Pinpoint the cell where the given text exists, returning its (x, y) midpoint coordinate. 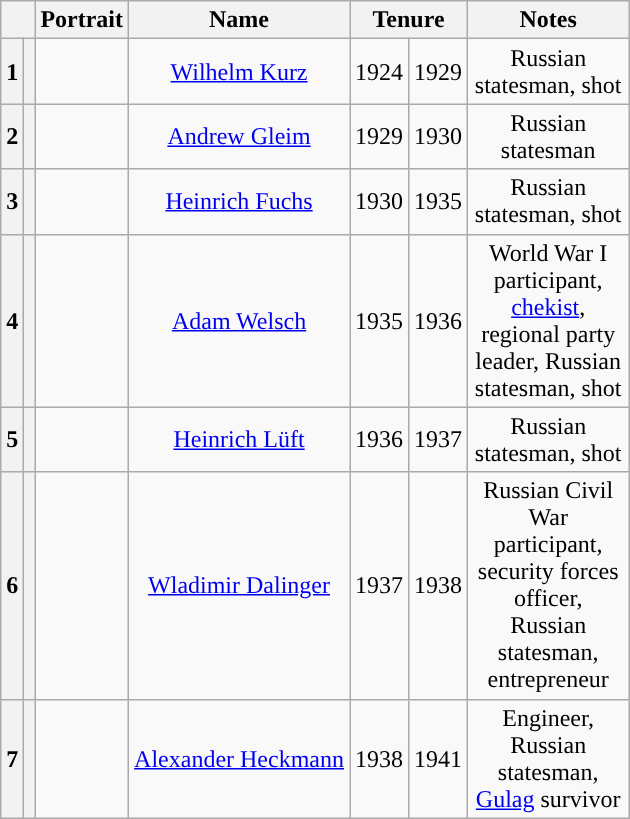
Name (240, 20)
Wilhelm Kurz (240, 72)
6 (12, 586)
Engineer, Russian statesman, Gulag survivor (548, 758)
1 (12, 72)
Heinrich Lüft (240, 440)
Andrew Gleim (240, 136)
Russian Civil War participant, security forces officer, Russian statesman, entrepreneur (548, 586)
5 (12, 440)
1941 (438, 758)
2 (12, 136)
World War I participant, chekist, regional party leader, Russian statesman, shot (548, 320)
Heinrich Fuchs (240, 202)
1924 (380, 72)
Tenure (409, 20)
Portrait (82, 20)
7 (12, 758)
Notes (548, 20)
Adam Welsch (240, 320)
Wladimir Dalinger (240, 586)
3 (12, 202)
Russian statesman (548, 136)
4 (12, 320)
Alexander Heckmann (240, 758)
